Detect which cell encompasses the target text, then output its [X, Y] center coordinate. 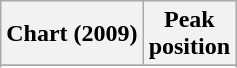
Peakposition [189, 34]
Chart (2009) [72, 34]
